Extract the (X, Y) coordinate from the center of the cell holding the provided text.  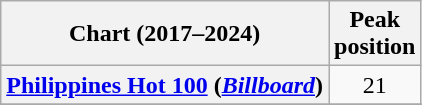
Chart (2017–2024) (165, 34)
Philippines Hot 100 (Billboard) (165, 85)
Peakposition (375, 34)
21 (375, 85)
